Output the (x, y) coordinate of the center of the cell containing the given text.  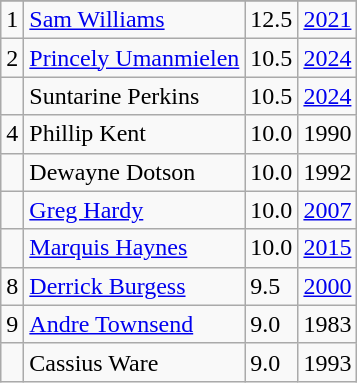
1983 (328, 324)
2 (12, 58)
12.5 (272, 20)
Marquis Haynes (134, 248)
Princely Umanmielen (134, 58)
1990 (328, 134)
9 (12, 324)
8 (12, 286)
Greg Hardy (134, 210)
9.5 (272, 286)
2007 (328, 210)
Cassius Ware (134, 362)
Andre Townsend (134, 324)
2015 (328, 248)
Sam Williams (134, 20)
Dewayne Dotson (134, 172)
1992 (328, 172)
2000 (328, 286)
2021 (328, 20)
Suntarine Perkins (134, 96)
4 (12, 134)
Phillip Kent (134, 134)
1993 (328, 362)
1 (12, 20)
Derrick Burgess (134, 286)
